Search for the cell housing the specified text and yield its (X, Y) center coordinate. 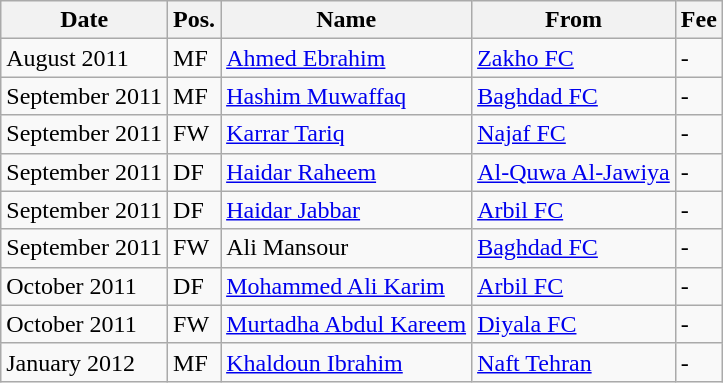
Khaldoun Ibrahim (346, 362)
Date (84, 20)
Al-Quwa Al-Jawiya (574, 172)
Diyala FC (574, 324)
Naft Tehran (574, 362)
Zakho FC (574, 58)
Murtadha Abdul Kareem (346, 324)
August 2011 (84, 58)
Haidar Raheem (346, 172)
Mohammed Ali Karim (346, 286)
From (574, 20)
Najaf FC (574, 134)
Fee (698, 20)
Haidar Jabbar (346, 210)
Ahmed Ebrahim (346, 58)
Hashim Muwaffaq (346, 96)
Ali Mansour (346, 248)
January 2012 (84, 362)
Pos. (194, 20)
Karrar Tariq (346, 134)
Name (346, 20)
